From the cell containing the given text, extract its center point as [x, y] coordinate. 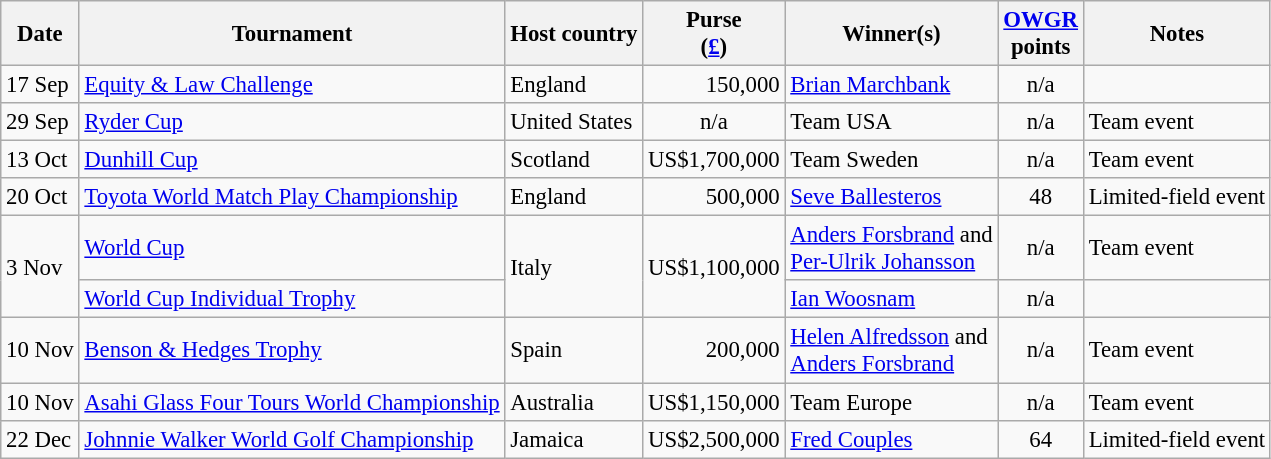
Host country [574, 34]
Jamaica [574, 439]
World Cup Individual Trophy [292, 299]
Toyota World Match Play Championship [292, 197]
Anders Forsbrand and Per-Ulrik Johansson [892, 248]
17 Sep [40, 85]
Johnnie Walker World Golf Championship [292, 439]
48 [1040, 197]
3 Nov [40, 267]
Team Europe [892, 402]
US$2,500,000 [714, 439]
OWGRpoints [1040, 34]
13 Oct [40, 160]
200,000 [714, 350]
US$1,150,000 [714, 402]
20 Oct [40, 197]
150,000 [714, 85]
Spain [574, 350]
Seve Ballesteros [892, 197]
Helen Alfredsson and Anders Forsbrand [892, 350]
Tournament [292, 34]
22 Dec [40, 439]
Team USA [892, 122]
29 Sep [40, 122]
64 [1040, 439]
Brian Marchbank [892, 85]
Benson & Hedges Trophy [292, 350]
Winner(s) [892, 34]
Australia [574, 402]
US$1,700,000 [714, 160]
Team Sweden [892, 160]
World Cup [292, 248]
Ryder Cup [292, 122]
Ian Woosnam [892, 299]
United States [574, 122]
Equity & Law Challenge [292, 85]
Dunhill Cup [292, 160]
500,000 [714, 197]
Scotland [574, 160]
Purse(£) [714, 34]
Fred Couples [892, 439]
Asahi Glass Four Tours World Championship [292, 402]
Date [40, 34]
US$1,100,000 [714, 267]
Notes [1176, 34]
Italy [574, 267]
